Pinpoint the cell where the given text exists, returning its [X, Y] midpoint coordinate. 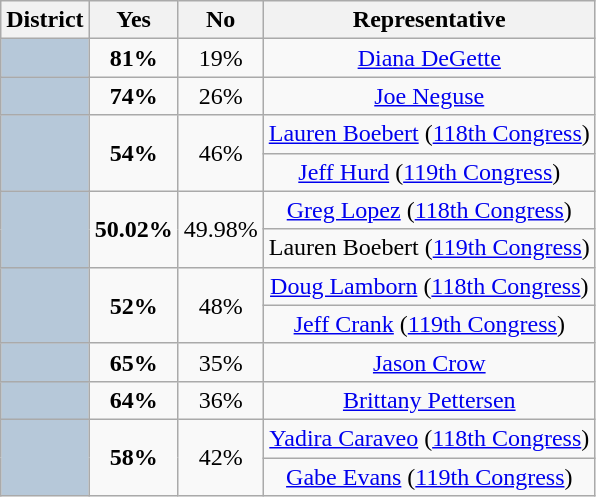
No [220, 20]
Lauren Boebert (119th Congress) [429, 248]
Representative [429, 20]
Yes [134, 20]
35% [220, 362]
Jeff Hurd (119th Congress) [429, 172]
Doug Lamborn (118th Congress) [429, 286]
Lauren Boebert (118th Congress) [429, 134]
36% [220, 400]
26% [220, 96]
Jeff Crank (119th Congress) [429, 324]
Yadira Caraveo (118th Congress) [429, 438]
46% [220, 153]
48% [220, 305]
74% [134, 96]
19% [220, 58]
Gabe Evans (119th Congress) [429, 477]
50.02% [134, 229]
81% [134, 58]
Diana DeGette [429, 58]
42% [220, 457]
58% [134, 457]
52% [134, 305]
54% [134, 153]
Jason Crow [429, 362]
Joe Neguse [429, 96]
Brittany Pettersen [429, 400]
64% [134, 400]
49.98% [220, 229]
District [45, 20]
65% [134, 362]
Greg Lopez (118th Congress) [429, 210]
